Return the (X, Y) coordinate for the center point of the cell that contains the specified text.  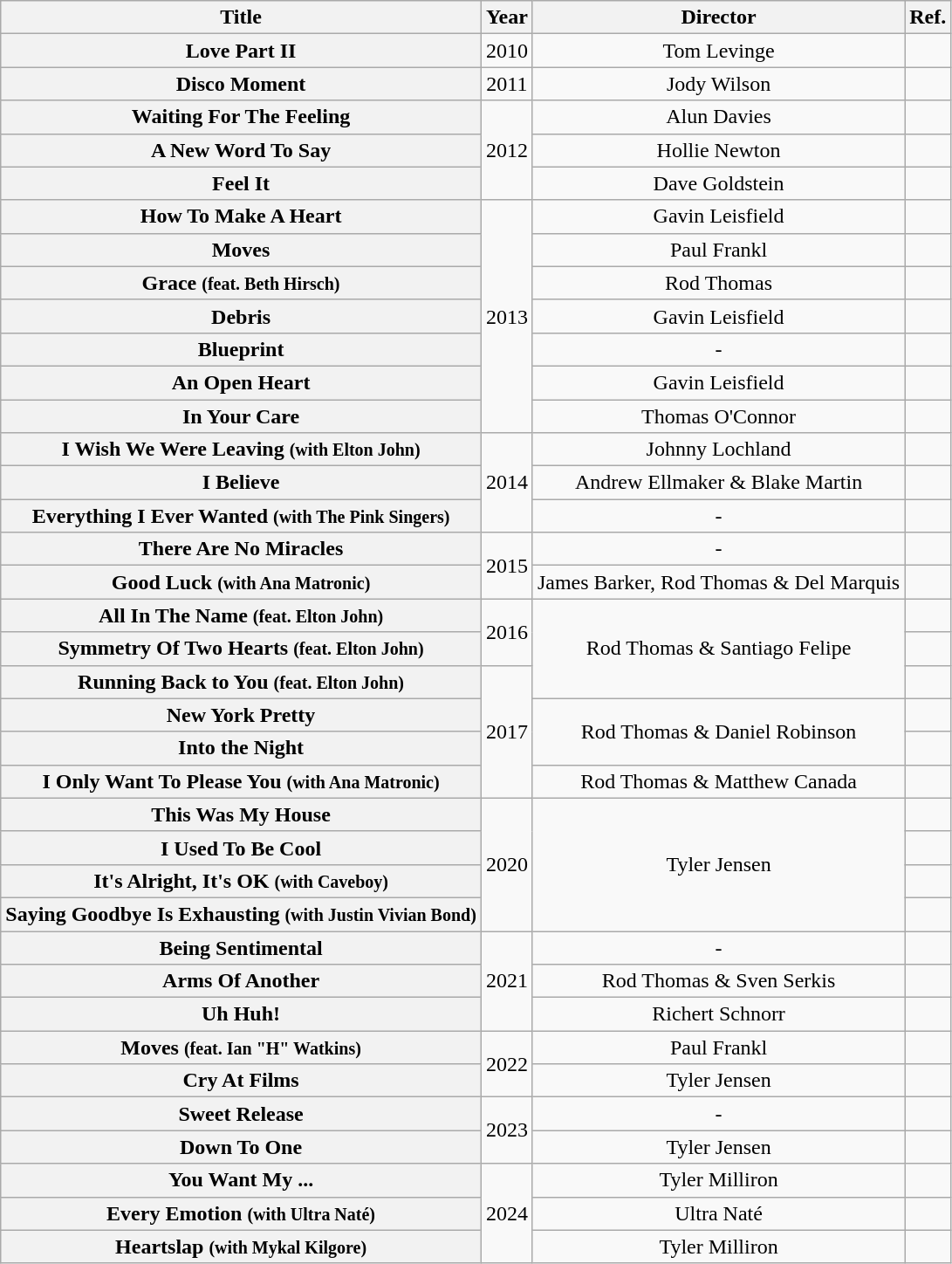
Hollie Newton (718, 150)
Andrew Ellmaker & Blake Martin (718, 483)
Rod Thomas & Daniel Robinson (718, 732)
Director (718, 17)
2013 (506, 316)
Rod Thomas & Santiago Felipe (718, 649)
Tom Levinge (718, 51)
Debris (241, 316)
Uh Huh! (241, 1014)
Moves (241, 250)
Thomas O'Connor (718, 416)
2017 (506, 732)
I Wish We Were Leaving (with Elton John) (241, 450)
2021 (506, 980)
2014 (506, 483)
There Are No Miracles (241, 549)
Alun Davies (718, 117)
Feel It (241, 183)
Moves (feat. Ian "H" Watkins) (241, 1048)
Rod Thomas & Matthew Canada (718, 781)
Ref. (928, 17)
Arms Of Another (241, 981)
Cry At Films (241, 1081)
Symmetry Of Two Hearts (feat. Elton John) (241, 649)
I Only Want To Please You (with Ana Matronic) (241, 781)
Good Luck (with Ana Matronic) (241, 582)
2024 (506, 1213)
Love Part II (241, 51)
2010 (506, 51)
Into the Night (241, 748)
2015 (506, 566)
New York Pretty (241, 715)
I Believe (241, 483)
This Was My House (241, 814)
2011 (506, 84)
You Want My ... (241, 1180)
Every Emotion (with Ultra Naté) (241, 1213)
Disco Moment (241, 84)
2022 (506, 1064)
In Your Care (241, 416)
Saying Goodbye Is Exhausting (with Justin Vivian Bond) (241, 914)
An Open Heart (241, 382)
Being Sentimental (241, 947)
Grace (feat. Beth Hirsch) (241, 283)
James Barker, Rod Thomas & Del Marquis (718, 582)
Everything I Ever Wanted (with The Pink Singers) (241, 516)
Year (506, 17)
Title (241, 17)
Johnny Lochland (718, 450)
Running Back to You (feat. Elton John) (241, 682)
Rod Thomas (718, 283)
2016 (506, 632)
It's Alright, It's OK (with Caveboy) (241, 881)
2020 (506, 864)
Down To One (241, 1147)
Rod Thomas & Sven Serkis (718, 981)
Waiting For The Feeling (241, 117)
Heartslap (with Mykal Kilgore) (241, 1247)
How To Make A Heart (241, 216)
I Used To Be Cool (241, 848)
Sweet Release (241, 1114)
Richert Schnorr (718, 1014)
Jody Wilson (718, 84)
2023 (506, 1130)
Ultra Naté (718, 1213)
Dave Goldstein (718, 183)
All In The Name (feat. Elton John) (241, 615)
Blueprint (241, 349)
2012 (506, 150)
A New Word To Say (241, 150)
